Provide the [x, y] coordinate of the cell's center where the given text is located.  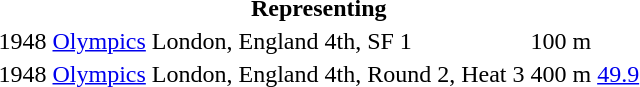
100 m [561, 41]
4th, SF 1 [424, 41]
Olympics [99, 41]
London, England [235, 41]
